Search for the cell housing the specified text and yield its [X, Y] center coordinate. 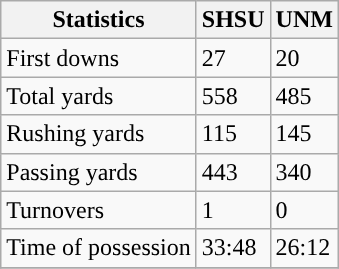
Time of possession [99, 248]
27 [233, 58]
340 [304, 172]
SHSU [233, 20]
Statistics [99, 20]
UNM [304, 20]
145 [304, 134]
485 [304, 96]
Turnovers [99, 210]
33:48 [233, 248]
First downs [99, 58]
0 [304, 210]
Total yards [99, 96]
115 [233, 134]
443 [233, 172]
Rushing yards [99, 134]
26:12 [304, 248]
1 [233, 210]
558 [233, 96]
Passing yards [99, 172]
20 [304, 58]
